Detect which cell encompasses the target text, then output its [x, y] center coordinate. 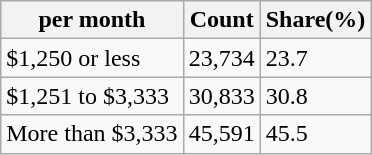
45,591 [222, 134]
Share(%) [316, 20]
23,734 [222, 58]
More than $3,333 [92, 134]
30.8 [316, 96]
Count [222, 20]
30,833 [222, 96]
per month [92, 20]
23.7 [316, 58]
$1,251 to $3,333 [92, 96]
45.5 [316, 134]
$1,250 or less [92, 58]
